Pinpoint the cell where the given text exists, returning its (x, y) midpoint coordinate. 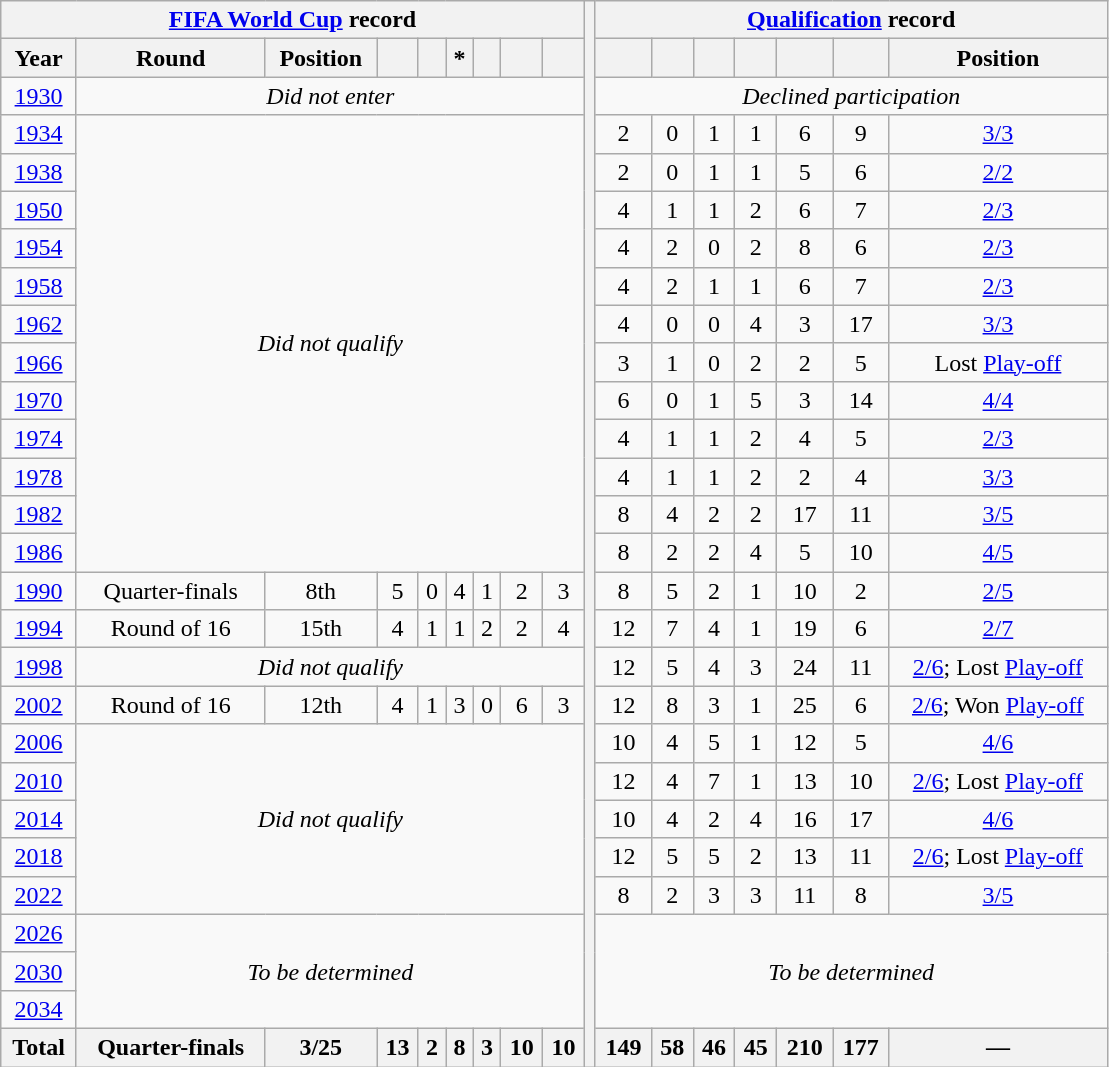
2/2 (998, 172)
4/5 (998, 553)
1930 (39, 96)
* (460, 58)
25 (805, 705)
2002 (39, 705)
Did not enter (330, 96)
1938 (39, 172)
46 (714, 1047)
1950 (39, 210)
1970 (39, 400)
Qualification record (851, 20)
1962 (39, 324)
Declined participation (851, 96)
— (998, 1047)
14 (861, 400)
1934 (39, 134)
Lost Play-off (998, 362)
2/7 (998, 629)
3/25 (321, 1047)
2/6; Won Play-off (998, 705)
Round (170, 58)
12th (321, 705)
4/4 (998, 400)
24 (805, 667)
2006 (39, 743)
1958 (39, 286)
2010 (39, 781)
Total (39, 1047)
1994 (39, 629)
1982 (39, 515)
1990 (39, 591)
1998 (39, 667)
2/5 (998, 591)
8th (321, 591)
15th (321, 629)
149 (623, 1047)
9 (861, 134)
19 (805, 629)
2014 (39, 819)
45 (756, 1047)
177 (861, 1047)
2026 (39, 933)
1986 (39, 553)
2034 (39, 1009)
58 (672, 1047)
2022 (39, 895)
1978 (39, 477)
16 (805, 819)
FIFA World Cup record (293, 20)
1966 (39, 362)
2030 (39, 971)
2018 (39, 857)
Year (39, 58)
1954 (39, 248)
1974 (39, 438)
210 (805, 1047)
